Find where the given text appears and provide that cell's center as (X, Y) coordinate. 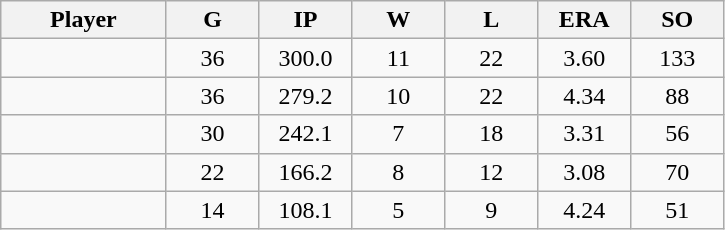
166.2 (306, 172)
Player (84, 20)
W (398, 20)
108.1 (306, 210)
3.31 (584, 134)
11 (398, 58)
G (212, 20)
14 (212, 210)
70 (678, 172)
88 (678, 96)
3.08 (584, 172)
10 (398, 96)
300.0 (306, 58)
133 (678, 58)
51 (678, 210)
SO (678, 20)
7 (398, 134)
L (492, 20)
56 (678, 134)
18 (492, 134)
9 (492, 210)
279.2 (306, 96)
5 (398, 210)
12 (492, 172)
4.24 (584, 210)
242.1 (306, 134)
3.60 (584, 58)
ERA (584, 20)
4.34 (584, 96)
IP (306, 20)
8 (398, 172)
30 (212, 134)
